Capture the cell that displays the provided text and extract its [X, Y] central coordinate. 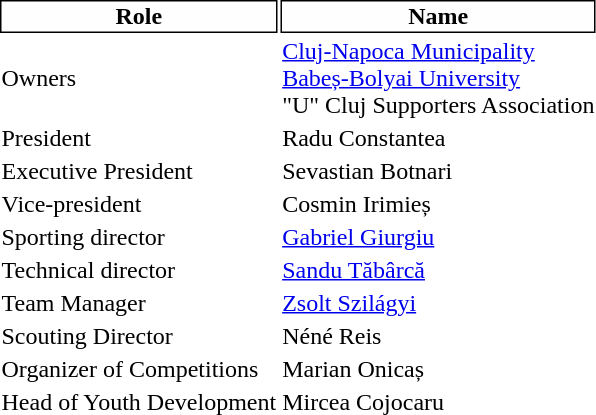
Role [139, 16]
Organizer of Competitions [139, 369]
Executive President [139, 171]
Cosmin Irimieș [438, 204]
Vice-president [139, 204]
Marian Onicaș [438, 369]
Cluj-Napoca Municipality Babeș-Bolyai University "U" Cluj Supporters Association [438, 78]
Scouting Director [139, 336]
Sevastian Botnari [438, 171]
Technical director [139, 270]
Sporting director [139, 237]
Néné Reis [438, 336]
Team Manager [139, 303]
Radu Constantea [438, 138]
Name [438, 16]
Zsolt Szilágyi [438, 303]
Gabriel Giurgiu [438, 237]
Owners [139, 78]
President [139, 138]
Sandu Tăbârcă [438, 270]
